Extract the (x, y) coordinate from the center of the cell holding the provided text.  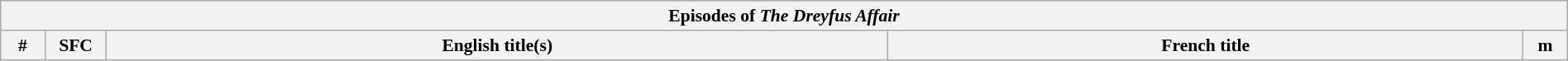
# (23, 45)
Episodes of The Dreyfus Affair (784, 16)
SFC (76, 45)
English title(s) (498, 45)
French title (1206, 45)
m (1545, 45)
